Locate the cell with the specified text and output its [x, y] center coordinate. 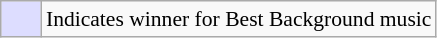
Indicates winner for Best Background music [239, 19]
